Find where the given text appears and provide that cell's center as [X, Y] coordinate. 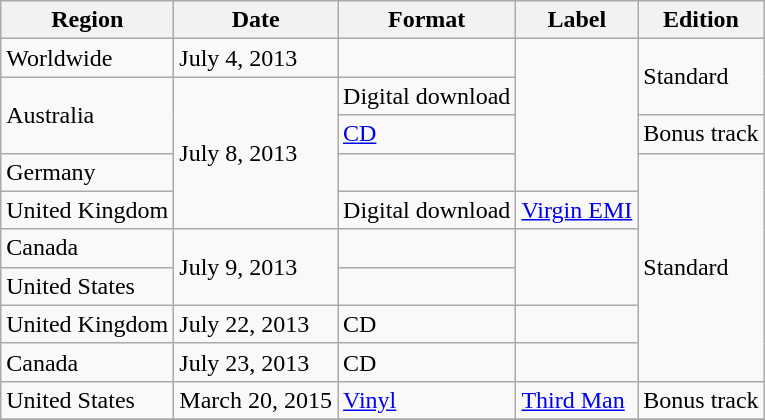
Vinyl [427, 400]
July 22, 2013 [256, 324]
Region [88, 20]
Virgin EMI [577, 210]
Third Man [577, 400]
July 4, 2013 [256, 58]
Australia [88, 115]
Edition [701, 20]
Worldwide [88, 58]
July 8, 2013 [256, 153]
Label [577, 20]
July 23, 2013 [256, 362]
Germany [88, 172]
July 9, 2013 [256, 267]
Date [256, 20]
March 20, 2015 [256, 400]
Format [427, 20]
